Provide the (x, y) coordinate of the cell's center where the given text is located.  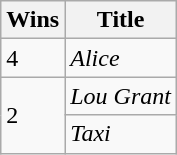
2 (33, 115)
Lou Grant (121, 96)
Taxi (121, 134)
Alice (121, 58)
Wins (33, 20)
4 (33, 58)
Title (121, 20)
